From the cell containing the given text, extract its center point as (X, Y) coordinate. 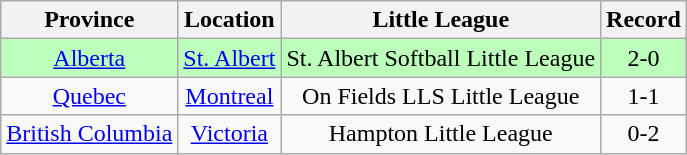
St. Albert Softball Little League (441, 58)
Hampton Little League (441, 134)
1-1 (644, 96)
Victoria (230, 134)
0-2 (644, 134)
Montreal (230, 96)
British Columbia (90, 134)
St. Albert (230, 58)
Little League (441, 20)
2-0 (644, 58)
Location (230, 20)
Record (644, 20)
Province (90, 20)
Alberta (90, 58)
On Fields LLS Little League (441, 96)
Quebec (90, 96)
